Find where the given text appears and provide that cell's center as (X, Y) coordinate. 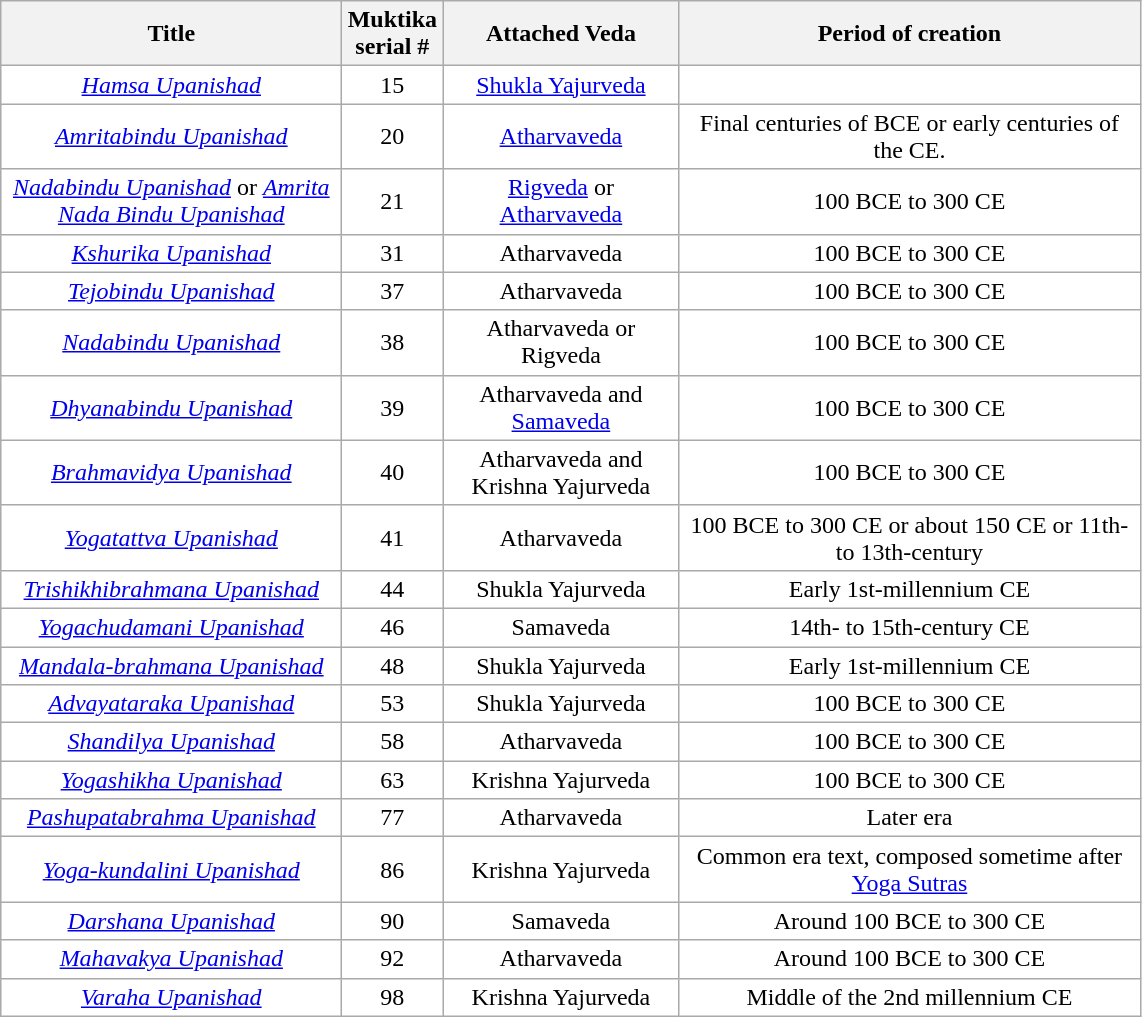
Kshurika Upanishad (172, 253)
Attached Veda (561, 34)
40 (392, 472)
Nadabindu Upanishad or Amrita Nada Bindu Upanishad (172, 202)
Nadabindu Upanishad (172, 342)
46 (392, 627)
Dhyanabindu Upanishad (172, 408)
Final centuries of BCE or early centuries of the CE. (910, 136)
63 (392, 780)
Pashupatabrahma Upanishad (172, 818)
Yogatattva Upanishad (172, 538)
Mandala-brahmana Upanishad (172, 665)
Trishikhibrahmana Upanishad (172, 589)
48 (392, 665)
21 (392, 202)
Advayataraka Upanishad (172, 704)
Title (172, 34)
Yogashikha Upanishad (172, 780)
Shandilya Upanishad (172, 742)
Muktika serial # (392, 34)
Middle of the 2nd millennium CE (910, 997)
Amritabindu Upanishad (172, 136)
Mahavakya Upanishad (172, 959)
Hamsa Upanishad (172, 85)
Later era (910, 818)
100 BCE to 300 CE or about 150 CE or 11th- to 13th-century (910, 538)
92 (392, 959)
Yogachudamani Upanishad (172, 627)
41 (392, 538)
31 (392, 253)
Brahmavidya Upanishad (172, 472)
Darshana Upanishad (172, 921)
Yoga-kundalini Upanishad (172, 870)
Atharvaveda or Rigveda (561, 342)
14th- to 15th-century CE (910, 627)
98 (392, 997)
44 (392, 589)
Atharvaveda and Krishna Yajurveda (561, 472)
Common era text, composed sometime after Yoga Sutras (910, 870)
39 (392, 408)
Tejobindu Upanishad (172, 291)
77 (392, 818)
20 (392, 136)
38 (392, 342)
Rigveda or Atharvaveda (561, 202)
Atharvaveda and Samaveda (561, 408)
Varaha Upanishad (172, 997)
53 (392, 704)
Period of creation (910, 34)
15 (392, 85)
58 (392, 742)
90 (392, 921)
86 (392, 870)
37 (392, 291)
